For the text-containing cell, return its midpoint in (X, Y) coordinate format. 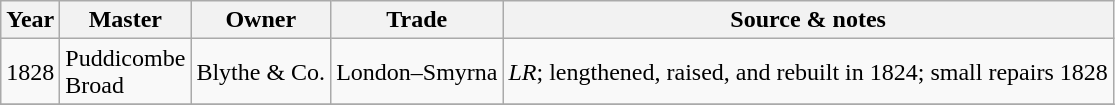
Source & notes (808, 20)
Year (30, 20)
London–Smyrna (417, 72)
Master (126, 20)
Owner (261, 20)
Blythe & Co. (261, 72)
Trade (417, 20)
LR; lengthened, raised, and rebuilt in 1824; small repairs 1828 (808, 72)
PuddicombeBroad (126, 72)
1828 (30, 72)
